Capture the cell that displays the provided text and extract its (x, y) central coordinate. 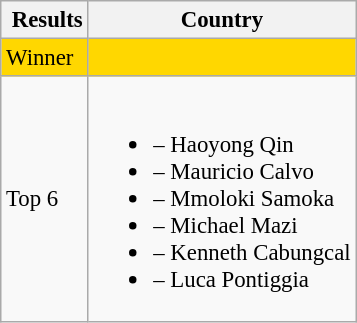
Country (222, 20)
– Haoyong Qin – Mauricio Calvo – Mmoloki Samoka – Michael Mazi – Kenneth Cabungcal – Luca Pontiggia (222, 198)
Winner (44, 58)
Results (44, 20)
Top 6 (44, 198)
